Detect which cell encompasses the target text, then output its (X, Y) center coordinate. 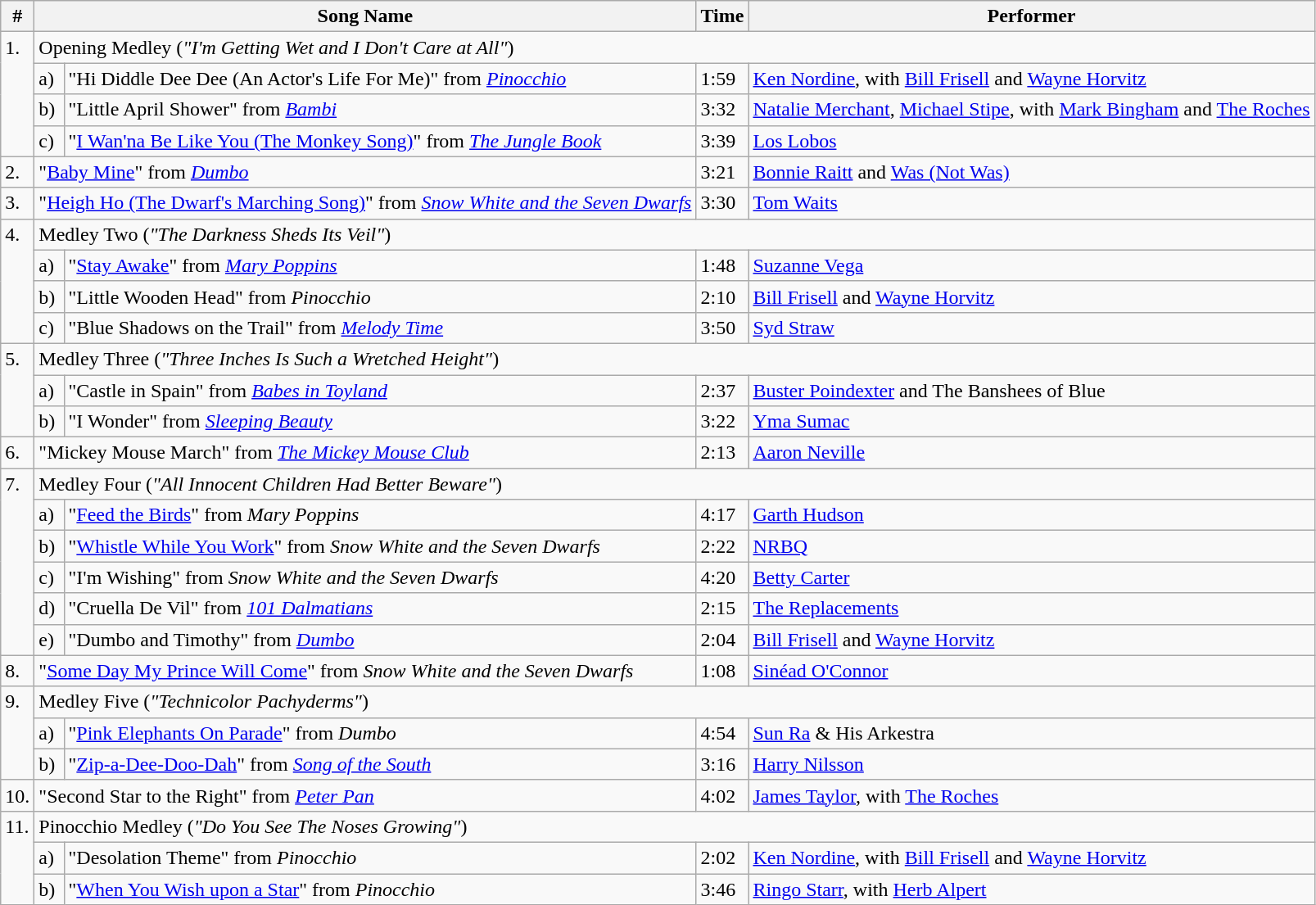
Yma Sumac (1032, 422)
"Some Day My Prince Will Come" from Snow White and the Seven Dwarfs (365, 671)
"Heigh Ho (The Dwarf's Marching Song)" from Snow White and the Seven Dwarfs (365, 203)
"Whistle While You Work" from Snow White and the Seven Dwarfs (380, 546)
"Cruella De Vil" from 101 Dalmatians (380, 609)
2:15 (722, 609)
Los Lobos (1032, 141)
# (18, 16)
e) (49, 640)
Syd Straw (1032, 328)
Medley Four ("All Innocent Children Had Better Beware") (675, 484)
Tom Waits (1032, 203)
3:21 (722, 172)
5. (18, 390)
Ringo Starr, with Herb Alpert (1032, 889)
"Zip-a-Dee-Doo-Dah" from Song of the South (380, 764)
"I'm Wishing" from Snow White and the Seven Dwarfs (380, 577)
Medley Five ("Technicolor Pachyderms") (675, 702)
3:39 (722, 141)
"Baby Mine" from Dumbo (365, 172)
3:30 (722, 203)
Song Name (365, 16)
"I Wan'na Be Like You (The Monkey Song)" from The Jungle Book (380, 141)
Medley Two ("The Darkness Sheds Its Veil") (675, 234)
2. (18, 172)
Sinéad O'Connor (1032, 671)
Aaron Neville (1032, 453)
"I Wonder" from Sleeping Beauty (380, 422)
"Desolation Theme" from Pinocchio (380, 857)
6. (18, 453)
3:16 (722, 764)
1:08 (722, 671)
Opening Medley ("I'm Getting Wet and I Don't Care at All") (675, 48)
2:13 (722, 453)
8. (18, 671)
"Second Star to the Right" from Peter Pan (365, 795)
7. (18, 562)
"Pink Elephants On Parade" from Dumbo (380, 733)
"Hi Diddle Dee Dee (An Actor's Life For Me)" from Pinocchio (380, 79)
Medley Three ("Three Inches Is Such a Wretched Height") (675, 359)
2:22 (722, 546)
3:32 (722, 110)
1. (18, 94)
9. (18, 733)
Sun Ra & His Arkestra (1032, 733)
2:10 (722, 296)
11. (18, 857)
2:02 (722, 857)
Betty Carter (1032, 577)
"Feed the Birds" from Mary Poppins (380, 515)
Performer (1032, 16)
1:48 (722, 265)
4:02 (722, 795)
2:04 (722, 640)
10. (18, 795)
3:50 (722, 328)
2:37 (722, 391)
4:17 (722, 515)
"Little Wooden Head" from Pinocchio (380, 296)
4:20 (722, 577)
3. (18, 203)
Time (722, 16)
1:59 (722, 79)
"When You Wish upon a Star" from Pinocchio (380, 889)
4. (18, 281)
Harry Nilsson (1032, 764)
Pinocchio Medley ("Do You See The Noses Growing") (675, 826)
4:54 (722, 733)
3:22 (722, 422)
"Little April Shower" from Bambi (380, 110)
James Taylor, with The Roches (1032, 795)
The Replacements (1032, 609)
Bonnie Raitt and Was (Not Was) (1032, 172)
Suzanne Vega (1032, 265)
"Castle in Spain" from Babes in Toyland (380, 391)
NRBQ (1032, 546)
"Mickey Mouse March" from The Mickey Mouse Club (365, 453)
"Stay Awake" from Mary Poppins (380, 265)
3:46 (722, 889)
"Dumbo and Timothy" from Dumbo (380, 640)
"Blue Shadows on the Trail" from Melody Time (380, 328)
Garth Hudson (1032, 515)
d) (49, 609)
Buster Poindexter and The Banshees of Blue (1032, 391)
Natalie Merchant, Michael Stipe, with Mark Bingham and The Roches (1032, 110)
